Determine the [x, y] coordinate at the center of the cell enclosing the given text.  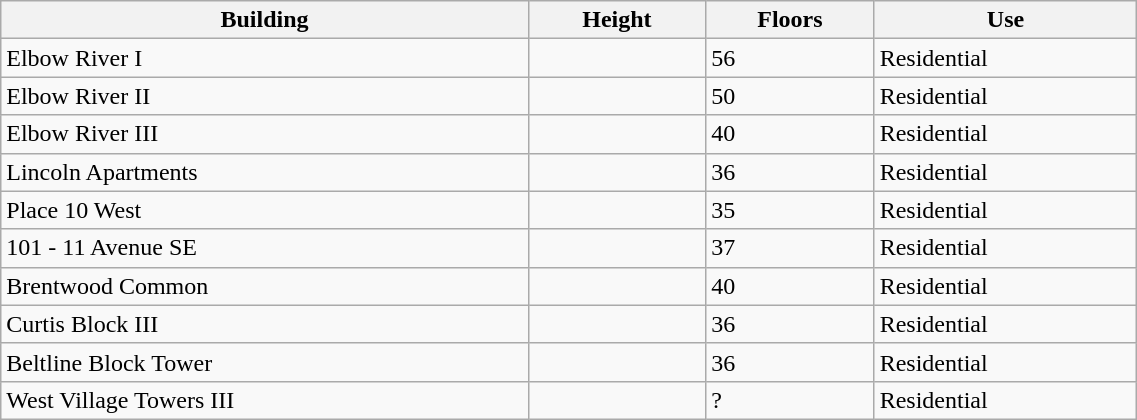
37 [790, 248]
? [790, 400]
Building [264, 20]
Use [1006, 20]
Brentwood Common [264, 286]
Curtis Block III [264, 324]
Floors [790, 20]
Lincoln Apartments [264, 172]
56 [790, 58]
Elbow River I [264, 58]
West Village Towers III [264, 400]
50 [790, 96]
Elbow River III [264, 134]
Height [616, 20]
Elbow River II [264, 96]
35 [790, 210]
101 - 11 Avenue SE [264, 248]
Place 10 West [264, 210]
Beltline Block Tower [264, 362]
